Pinpoint the cell where the given text exists, returning its [x, y] midpoint coordinate. 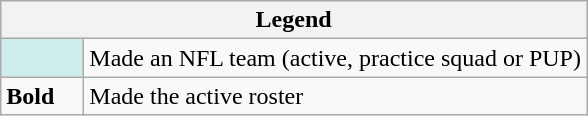
Made an NFL team (active, practice squad or PUP) [336, 58]
Legend [294, 20]
Bold [42, 96]
Made the active roster [336, 96]
